Provide the (x, y) coordinate of the cell's center where the given text is located.  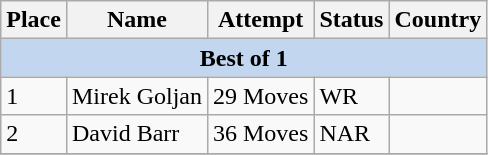
29 Moves (260, 96)
Mirek Goljan (136, 96)
NAR (352, 134)
Best of 1 (244, 58)
36 Moves (260, 134)
Attempt (260, 20)
1 (34, 96)
Place (34, 20)
David Barr (136, 134)
WR (352, 96)
2 (34, 134)
Country (438, 20)
Status (352, 20)
Name (136, 20)
